Extract the (X, Y) coordinate from the center of the cell holding the provided text.  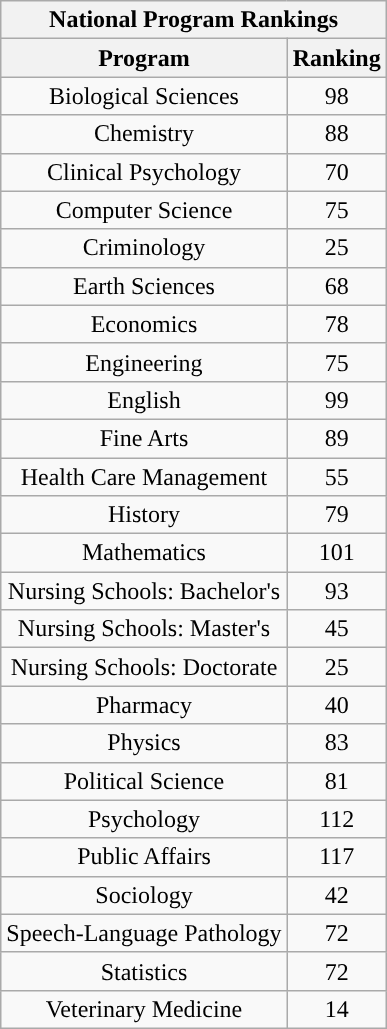
Nursing Schools: Doctorate (144, 667)
Sociology (144, 895)
Criminology (144, 248)
88 (336, 134)
Physics (144, 743)
Psychology (144, 819)
Pharmacy (144, 705)
Chemistry (144, 134)
79 (336, 515)
Biological Sciences (144, 96)
Nursing Schools: Bachelor's (144, 591)
Clinical Psychology (144, 172)
Computer Science (144, 210)
Program (144, 58)
Speech-Language Pathology (144, 933)
112 (336, 819)
English (144, 400)
40 (336, 705)
70 (336, 172)
78 (336, 324)
Political Science (144, 781)
89 (336, 438)
99 (336, 400)
Statistics (144, 971)
Engineering (144, 362)
117 (336, 857)
45 (336, 629)
68 (336, 286)
Earth Sciences (144, 286)
National Program Rankings (194, 20)
Mathematics (144, 553)
Nursing Schools: Master's (144, 629)
Economics (144, 324)
81 (336, 781)
Ranking (336, 58)
83 (336, 743)
14 (336, 1009)
101 (336, 553)
Fine Arts (144, 438)
History (144, 515)
Veterinary Medicine (144, 1009)
42 (336, 895)
93 (336, 591)
98 (336, 96)
Health Care Management (144, 477)
55 (336, 477)
Public Affairs (144, 857)
